Determine the [X, Y] coordinate at the center of the cell enclosing the given text.  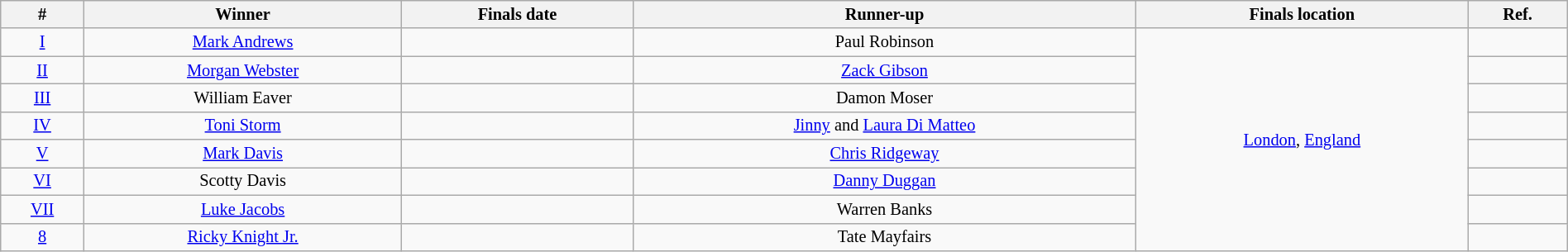
VI [43, 181]
Mark Davis [242, 154]
Warren Banks [884, 209]
8 [43, 237]
Finals location [1302, 14]
VII [43, 209]
II [43, 70]
Ricky Knight Jr. [242, 237]
Ref. [1518, 14]
Chris Ridgeway [884, 154]
Damon Moser [884, 97]
London, England [1302, 139]
Finals date [518, 14]
IV [43, 126]
Danny Duggan [884, 181]
Mark Andrews [242, 42]
Scotty Davis [242, 181]
III [43, 97]
Luke Jacobs [242, 209]
Jinny and Laura Di Matteo [884, 126]
# [43, 14]
Toni Storm [242, 126]
Tate Mayfairs [884, 237]
Morgan Webster [242, 70]
Winner [242, 14]
Runner-up [884, 14]
Paul Robinson [884, 42]
William Eaver [242, 97]
Zack Gibson [884, 70]
I [43, 42]
V [43, 154]
